Return [X, Y] of the center of cell containing provided text 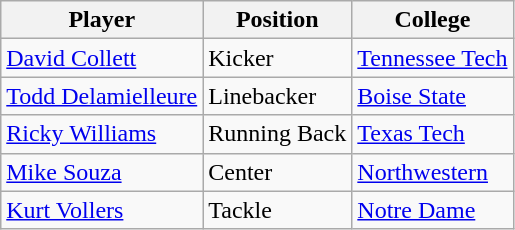
David Collett [102, 58]
Texas Tech [432, 134]
College [432, 20]
Tennessee Tech [432, 58]
Position [278, 20]
Boise State [432, 96]
Center [278, 172]
Mike Souza [102, 172]
Todd Delamielleure [102, 96]
Kurt Vollers [102, 210]
Player [102, 20]
Notre Dame [432, 210]
Running Back [278, 134]
Kicker [278, 58]
Linebacker [278, 96]
Northwestern [432, 172]
Ricky Williams [102, 134]
Tackle [278, 210]
